Search for the cell housing the specified text and yield its (X, Y) center coordinate. 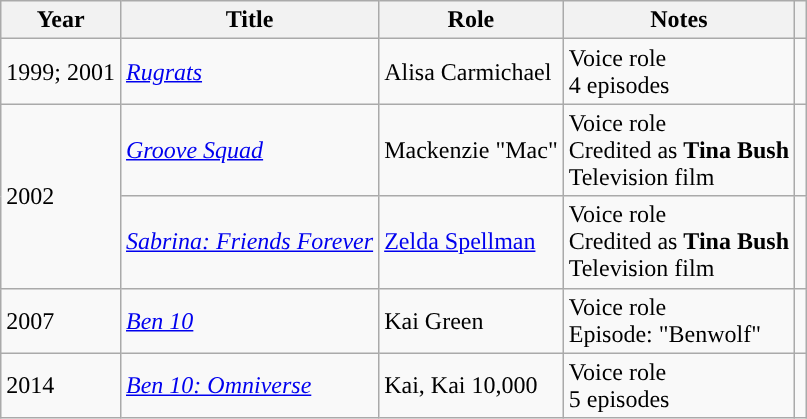
2014 (61, 386)
Title (249, 20)
Role (472, 20)
Rugrats (249, 72)
Groove Squad (249, 150)
Notes (678, 20)
1999; 2001 (61, 72)
Ben 10 (249, 320)
Sabrina: Friends Forever (249, 242)
Voice role5 episodes (678, 386)
2007 (61, 320)
Voice role4 episodes (678, 72)
Mackenzie "Mac" (472, 150)
Voice roleEpisode: "Benwolf" (678, 320)
Ben 10: Omniverse (249, 386)
Zelda Spellman (472, 242)
Alisa Carmichael (472, 72)
2002 (61, 196)
Year (61, 20)
Kai Green (472, 320)
Kai, Kai 10,000 (472, 386)
